For the text-containing cell, return its midpoint in [x, y] coordinate format. 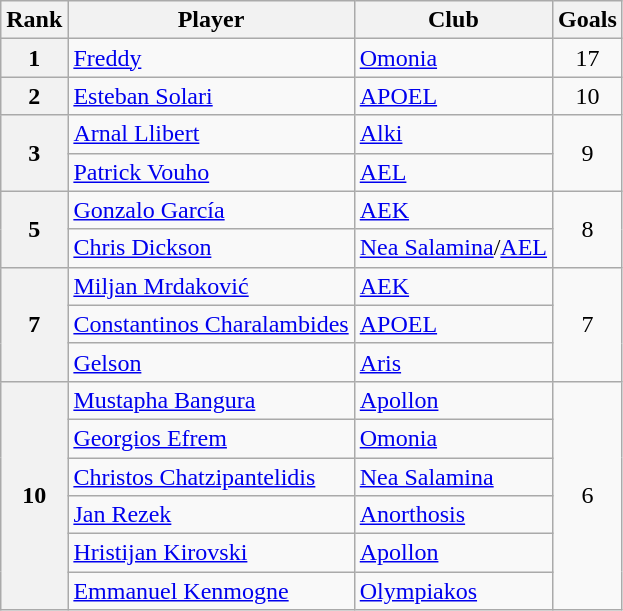
Nea Salamina [453, 477]
Player [211, 20]
Arnal Llibert [211, 134]
17 [588, 58]
Chris Dickson [211, 248]
Hristijan Kirovski [211, 553]
Nea Salamina/AEL [453, 248]
5 [34, 229]
Gelson [211, 362]
Miljan Mrdaković [211, 286]
2 [34, 96]
6 [588, 495]
8 [588, 229]
3 [34, 153]
Anorthosis [453, 515]
Rank [34, 20]
Freddy [211, 58]
Georgios Efrem [211, 438]
AEL [453, 172]
Mustapha Bangura [211, 400]
Constantinos Charalambides [211, 324]
Club [453, 20]
Jan Rezek [211, 515]
Emmanuel Kenmogne [211, 591]
Christos Chatzipantelidis [211, 477]
Olympiakos [453, 591]
Patrick Vouho [211, 172]
9 [588, 153]
Gonzalo García [211, 210]
Esteban Solari [211, 96]
Aris [453, 362]
Alki [453, 134]
1 [34, 58]
Goals [588, 20]
